Identify which cell holds the provided text, then report its [x, y] central coordinate. 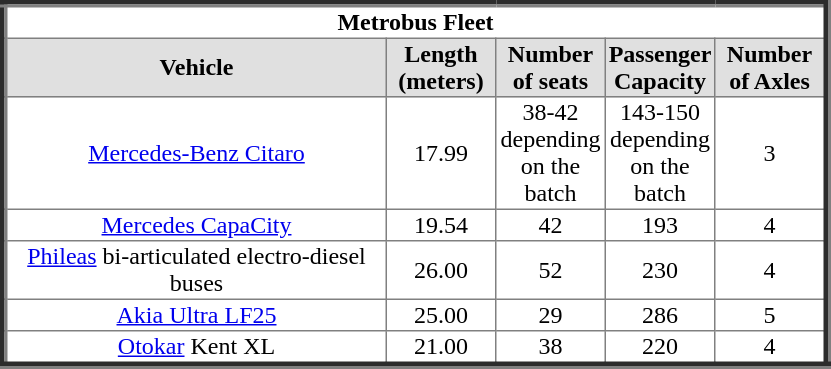
193 [660, 225]
21.00 [441, 348]
52 [551, 270]
Akia Ultra LF25 [195, 315]
38 [551, 348]
230 [660, 270]
42 [551, 225]
Mercedes-Benz Citaro [195, 153]
3 [771, 153]
19.54 [441, 225]
17.99 [441, 153]
5 [771, 315]
286 [660, 315]
38-42 depending on the batch [551, 153]
Number of seats [551, 67]
220 [660, 348]
143-150 depending on the batch [660, 153]
Number of Axles [771, 67]
29 [551, 315]
Otokar Kent XL [195, 348]
Metrobus Fleet [416, 21]
Phileas bi-articulated electro-diesel buses [195, 270]
Mercedes CapaCity [195, 225]
25.00 [441, 315]
26.00 [441, 270]
Vehicle [195, 67]
Length (meters) [441, 67]
Passenger Capacity [660, 67]
